Locate the cell with the specified text and output its [x, y] center coordinate. 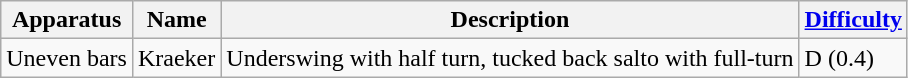
Name [176, 20]
Difficulty [853, 20]
Description [510, 20]
Apparatus [67, 20]
Kraeker [176, 58]
Underswing with half turn, tucked back salto with full-turn [510, 58]
D (0.4) [853, 58]
Uneven bars [67, 58]
